Capture the cell that displays the provided text and extract its [X, Y] central coordinate. 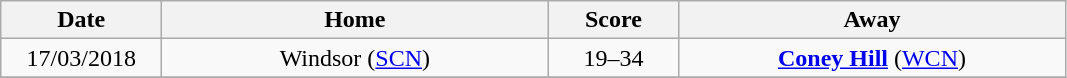
Windsor (SCN) [355, 58]
17/03/2018 [82, 58]
19–34 [614, 58]
Home [355, 20]
Away [872, 20]
Coney Hill (WCN) [872, 58]
Date [82, 20]
Score [614, 20]
